Scan for the cell matching the given text and deliver its [x, y] coordinate at center. 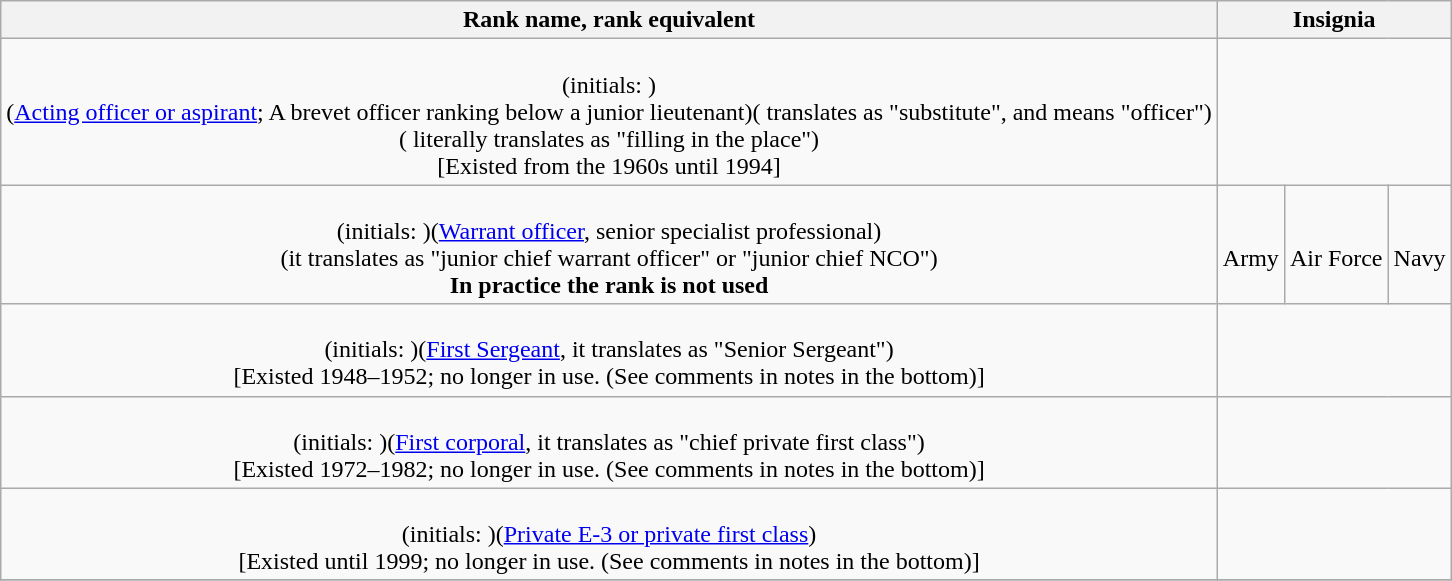
Air Force [1336, 244]
Rank name, rank equivalent [610, 20]
(initials: )(Private E-3 or private first class)[Existed until 1999; no longer in use. (See comments in notes in the bottom)] [610, 534]
Insignia [1334, 20]
Army [1250, 244]
Navy [1420, 244]
(initials: )(First Sergeant, it translates as "Senior Sergeant")[Existed 1948–1952; no longer in use. (See comments in notes in the bottom)] [610, 350]
